Locate the cell with the specified text and output its [X, Y] center coordinate. 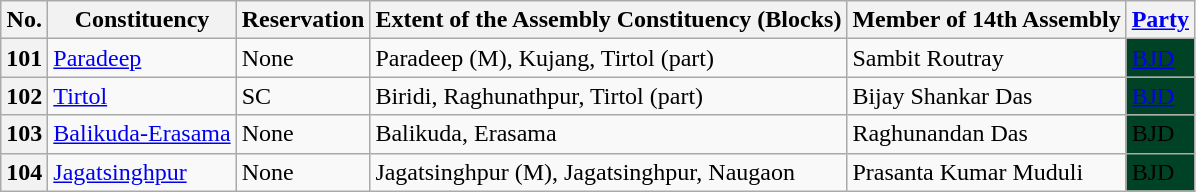
Bijay Shankar Das [986, 96]
Member of 14th Assembly [986, 20]
Extent of the Assembly Constituency (Blocks) [608, 20]
Paradeep (M), Kujang, Tirtol (part) [608, 58]
Prasanta Kumar Muduli [986, 172]
No. [24, 20]
Biridi, Raghunathpur, Tirtol (part) [608, 96]
Balikuda-Erasama [142, 134]
Balikuda, Erasama [608, 134]
103 [24, 134]
Paradeep [142, 58]
101 [24, 58]
Jagatsinghpur [142, 172]
Jagatsinghpur (M), Jagatsinghpur, Naugaon [608, 172]
104 [24, 172]
Sambit Routray [986, 58]
Party [1160, 20]
Raghunandan Das [986, 134]
Reservation [303, 20]
102 [24, 96]
SC [303, 96]
Constituency [142, 20]
Tirtol [142, 96]
